Determine the [X, Y] coordinate at the center of the cell enclosing the given text.  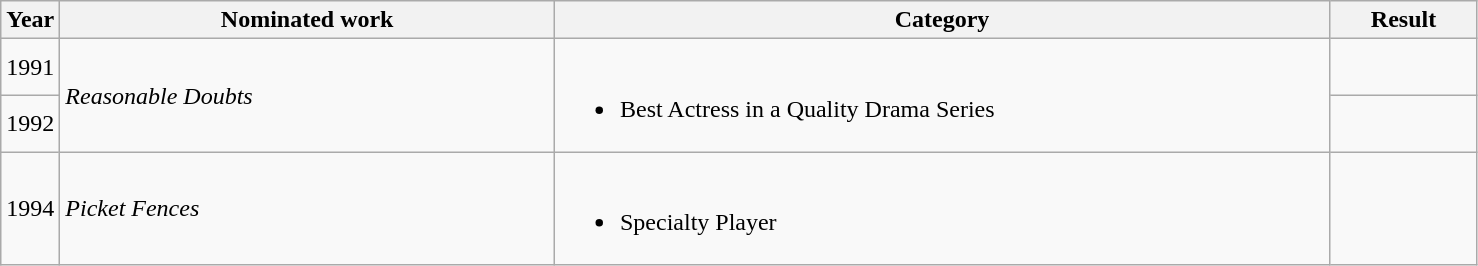
Specialty Player [942, 208]
1992 [30, 124]
Nominated work [308, 20]
Category [942, 20]
Reasonable Doubts [308, 96]
Best Actress in a Quality Drama Series [942, 96]
1994 [30, 208]
Picket Fences [308, 208]
Result [1404, 20]
Year [30, 20]
1991 [30, 68]
